Detect which cell encompasses the target text, then output its [x, y] center coordinate. 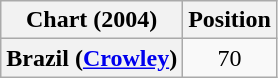
Position [230, 20]
70 [230, 58]
Chart (2004) [92, 20]
Brazil (Crowley) [92, 58]
